Capture the cell that displays the provided text and extract its (X, Y) central coordinate. 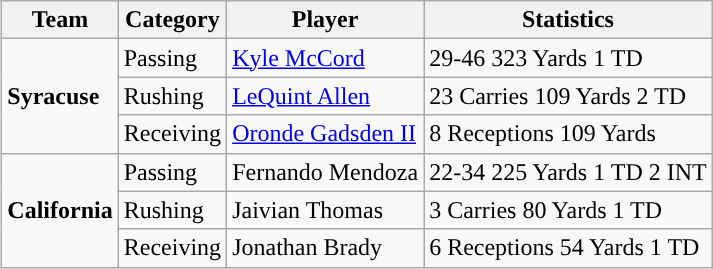
Jaivian Thomas (326, 210)
23 Carries 109 Yards 2 TD (568, 96)
Syracuse (60, 96)
29-46 323 Yards 1 TD (568, 58)
Player (326, 20)
Statistics (568, 20)
Team (60, 20)
Fernando Mendoza (326, 172)
6 Receptions 54 Yards 1 TD (568, 248)
Kyle McCord (326, 58)
3 Carries 80 Yards 1 TD (568, 210)
California (60, 210)
8 Receptions 109 Yards (568, 134)
Jonathan Brady (326, 248)
LeQuint Allen (326, 96)
22-34 225 Yards 1 TD 2 INT (568, 172)
Category (172, 20)
Oronde Gadsden II (326, 134)
